Capture the cell that displays the provided text and extract its (x, y) central coordinate. 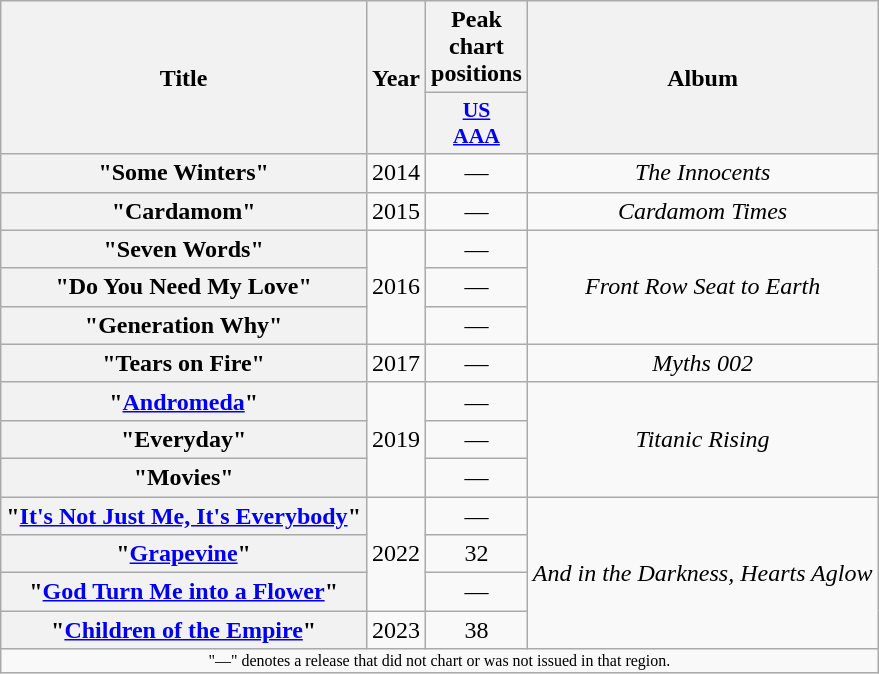
"Children of the Empire" (184, 630)
2019 (396, 439)
2015 (396, 211)
"Andromeda" (184, 401)
"Everyday" (184, 439)
38 (477, 630)
Front Row Seat to Earth (702, 287)
2016 (396, 287)
Myths 002 (702, 363)
Album (702, 78)
Peak chart positions (477, 47)
"Generation Why" (184, 325)
Title (184, 78)
Cardamom Times (702, 211)
32 (477, 554)
2022 (396, 553)
"Seven Words" (184, 249)
"Grapevine" (184, 554)
USAAA (477, 124)
Year (396, 78)
2014 (396, 173)
And in the Darkness, Hearts Aglow (702, 572)
The Innocents (702, 173)
"Tears on Fire" (184, 363)
"—" denotes a release that did not chart or was not issued in that region. (440, 661)
2023 (396, 630)
"Cardamom" (184, 211)
"Movies" (184, 477)
Titanic Rising (702, 439)
"Do You Need My Love" (184, 287)
"It's Not Just Me, It's Everybody" (184, 515)
"God Turn Me into a Flower" (184, 592)
2017 (396, 363)
"Some Winters" (184, 173)
